Scan for the cell matching the given text and deliver its [x, y] coordinate at center. 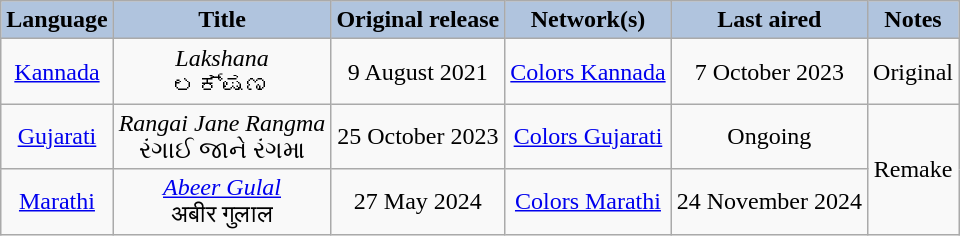
Lakshana ಲಕ್ಷಣ [222, 72]
Last aired [769, 20]
9 August 2021 [418, 72]
Original [914, 72]
Marathi [57, 202]
Colors Kannada [588, 72]
Kannada [57, 72]
Remake [914, 169]
Colors Marathi [588, 202]
Colors Gujarati [588, 136]
27 May 2024 [418, 202]
Notes [914, 20]
24 November 2024 [769, 202]
Ongoing [769, 136]
Rangai Jane Rangma રંગાઈ જાને રંગમા [222, 136]
Title [222, 20]
7 October 2023 [769, 72]
Original release [418, 20]
Language [57, 20]
Abeer Gulal अबीर गुलाल [222, 202]
Network(s) [588, 20]
Gujarati [57, 136]
25 October 2023 [418, 136]
